From the cell containing the given text, extract its center point as [X, Y] coordinate. 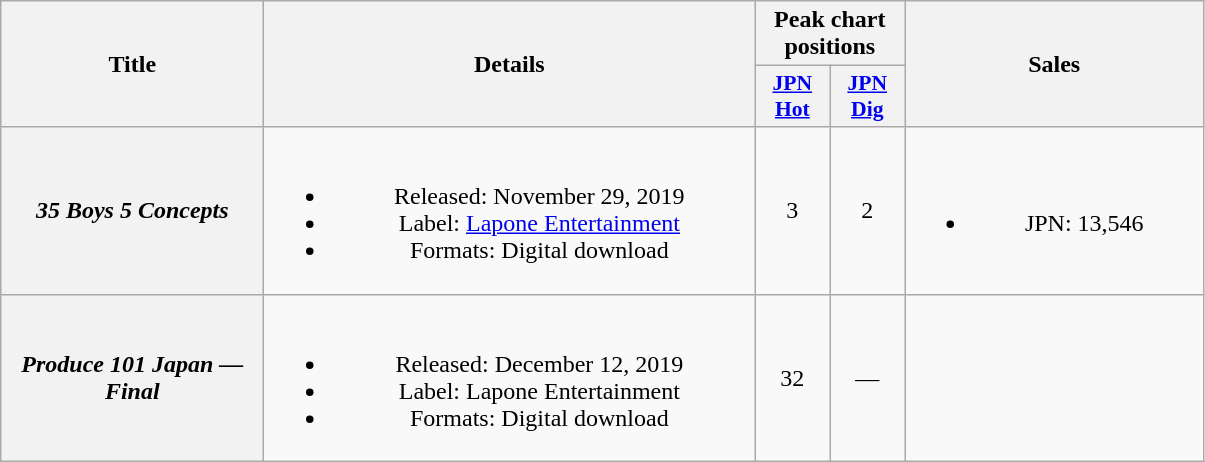
Released: November 29, 2019Label: Lapone EntertainmentFormats: Digital download [510, 210]
JPN: 13,546 [1054, 210]
32 [792, 378]
Sales [1054, 64]
Details [510, 64]
Released: December 12, 2019Label: Lapone EntertainmentFormats: Digital download [510, 378]
Peak chart positions [830, 34]
35 Boys 5 Concepts [132, 210]
2 [868, 210]
Produce 101 Japan — Final [132, 378]
— [868, 378]
3 [792, 210]
JPN Dig [868, 96]
Title [132, 64]
JPN Hot [792, 96]
